Detect which cell encompasses the target text, then output its (x, y) center coordinate. 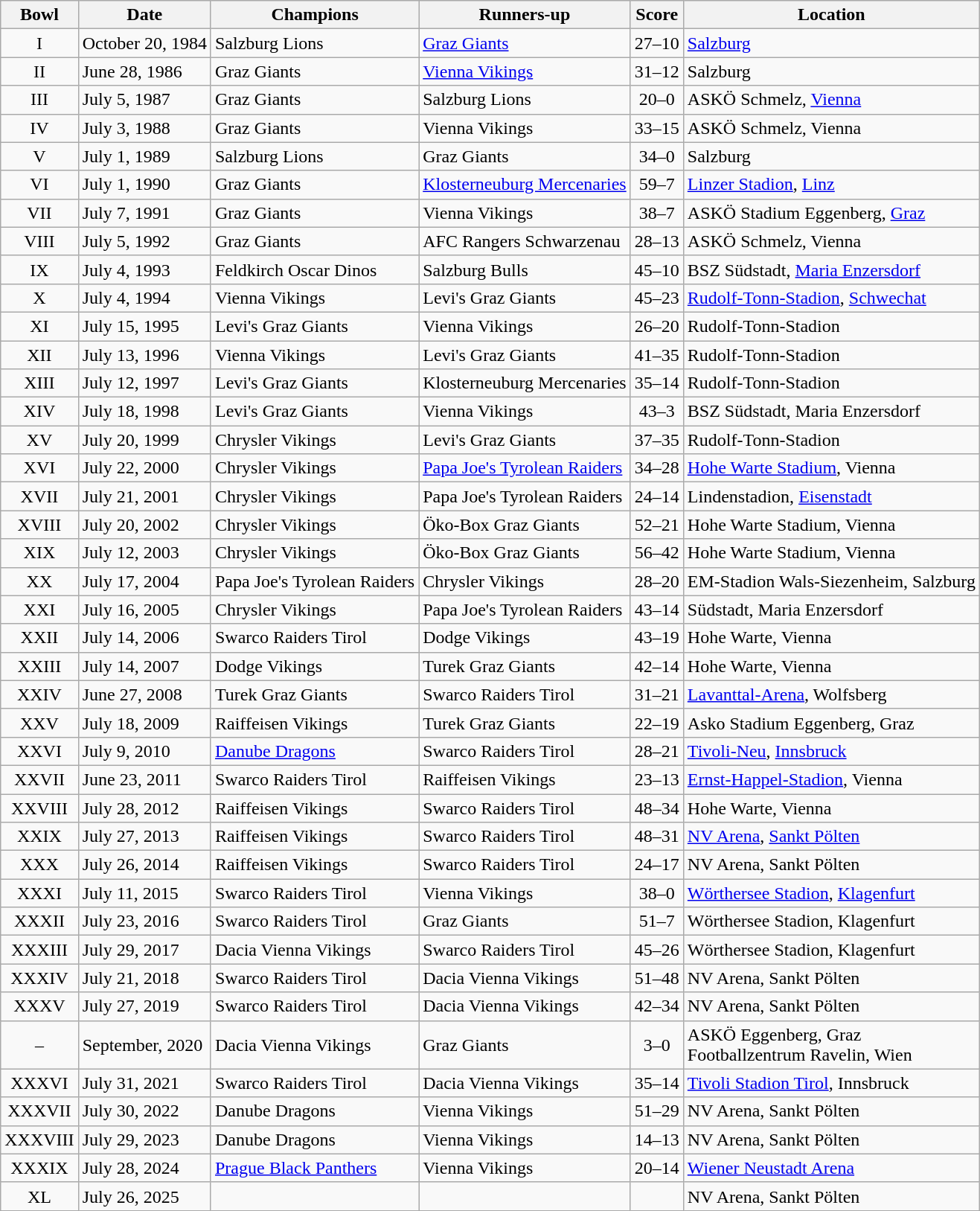
July 4, 1994 (144, 298)
Rudolf-Tonn-Stadion, Schwechat (831, 298)
XXIV (39, 694)
XX (39, 581)
XV (39, 440)
XI (39, 326)
XXV (39, 723)
XXXVI (39, 1083)
I (39, 43)
Score (656, 15)
July 18, 2009 (144, 723)
XXXV (39, 1006)
July 12, 1997 (144, 383)
July 5, 1987 (144, 100)
Champions (314, 15)
XVII (39, 496)
45–23 (656, 298)
EM-Stadion Wals-Siezenheim, Salzburg (831, 581)
July 30, 2022 (144, 1111)
XII (39, 355)
Tivoli-Neu, Innsbruck (831, 751)
14–13 (656, 1140)
Location (831, 15)
XXIII (39, 666)
48–31 (656, 837)
July 29, 2023 (144, 1140)
XIX (39, 553)
45–26 (656, 950)
July 14, 2006 (144, 638)
July 20, 1999 (144, 440)
XXXI (39, 893)
July 26, 2025 (144, 1196)
IV (39, 128)
July 22, 2000 (144, 468)
XXVII (39, 779)
28–21 (656, 751)
VI (39, 185)
Tivoli Stadion Tirol, Innsbruck (831, 1083)
– (39, 1045)
II (39, 71)
XXXII (39, 921)
XXXVII (39, 1111)
July 15, 1995 (144, 326)
XXXIII (39, 950)
23–13 (656, 779)
Ernst-Happel-Stadion, Vienna (831, 779)
Lindenstadion, Eisenstadt (831, 496)
July 27, 2019 (144, 1006)
AFC Rangers Schwarzenau (525, 241)
July 12, 2003 (144, 553)
Asko Stadium Eggenberg, Graz (831, 723)
XXI (39, 610)
XL (39, 1196)
VII (39, 213)
July 26, 2014 (144, 865)
July 18, 1998 (144, 412)
59–7 (656, 185)
V (39, 156)
July 1, 1990 (144, 185)
July 21, 2001 (144, 496)
July 23, 2016 (144, 921)
July 27, 2013 (144, 837)
July 9, 2010 (144, 751)
July 4, 1993 (144, 269)
July 1, 1989 (144, 156)
43–3 (656, 412)
XXXIX (39, 1168)
51–7 (656, 921)
XXII (39, 638)
June 28, 1986 (144, 71)
Linzer Stadion, Linz (831, 185)
33–15 (656, 128)
July 7, 1991 (144, 213)
34–28 (656, 468)
42–14 (656, 666)
XXIX (39, 837)
XIV (39, 412)
Südstadt, Maria Enzersdorf (831, 610)
July 29, 2017 (144, 950)
ASKÖ Eggenberg, GrazFootballzentrum Ravelin, Wien (831, 1045)
VIII (39, 241)
July 13, 1996 (144, 355)
45–10 (656, 269)
28–20 (656, 581)
48–34 (656, 808)
41–35 (656, 355)
24–14 (656, 496)
XXXIV (39, 978)
July 11, 2015 (144, 893)
July 16, 2005 (144, 610)
July 3, 1988 (144, 128)
July 28, 2012 (144, 808)
September, 2020 (144, 1045)
43–14 (656, 610)
28–13 (656, 241)
22–19 (656, 723)
Prague Black Panthers (314, 1168)
31–12 (656, 71)
July 17, 2004 (144, 581)
52–21 (656, 525)
XXVI (39, 751)
XXVIII (39, 808)
III (39, 100)
June 27, 2008 (144, 694)
ASKÖ Stadium Eggenberg, Graz (831, 213)
Date (144, 15)
56–42 (656, 553)
July 28, 2024 (144, 1168)
XVIII (39, 525)
XIII (39, 383)
July 31, 2021 (144, 1083)
July 21, 2018 (144, 978)
31–21 (656, 694)
Lavanttal-Arena, Wolfsberg (831, 694)
27–10 (656, 43)
38–0 (656, 893)
October 20, 1984 (144, 43)
34–0 (656, 156)
IX (39, 269)
Bowl (39, 15)
July 14, 2007 (144, 666)
42–34 (656, 1006)
38–7 (656, 213)
June 23, 2011 (144, 779)
43–19 (656, 638)
Wiener Neustadt Arena (831, 1168)
X (39, 298)
XXXVIII (39, 1140)
XXX (39, 865)
Runners-up (525, 15)
Salzburg Bulls (525, 269)
20–14 (656, 1168)
July 20, 2002 (144, 525)
20–0 (656, 100)
51–29 (656, 1111)
July 5, 1992 (144, 241)
37–35 (656, 440)
3–0 (656, 1045)
XVI (39, 468)
51–48 (656, 978)
26–20 (656, 326)
24–17 (656, 865)
Feldkirch Oscar Dinos (314, 269)
